Locate the cell with the specified text and output its (X, Y) center coordinate. 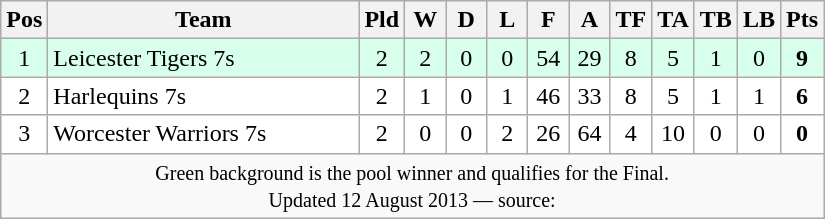
A (590, 20)
Worcester Warriors 7s (204, 134)
54 (548, 58)
L (508, 20)
W (426, 20)
29 (590, 58)
6 (802, 96)
Pos (24, 20)
33 (590, 96)
64 (590, 134)
9 (802, 58)
D (466, 20)
Pld (382, 20)
46 (548, 96)
TA (674, 20)
Harlequins 7s (204, 96)
Pts (802, 20)
TB (716, 20)
TF (631, 20)
LB (758, 20)
Team (204, 20)
10 (674, 134)
3 (24, 134)
4 (631, 134)
Leicester Tigers 7s (204, 58)
26 (548, 134)
F (548, 20)
Green background is the pool winner and qualifies for the Final.Updated 12 August 2013 — source: (412, 186)
